Capture the cell that displays the provided text and extract its [X, Y] central coordinate. 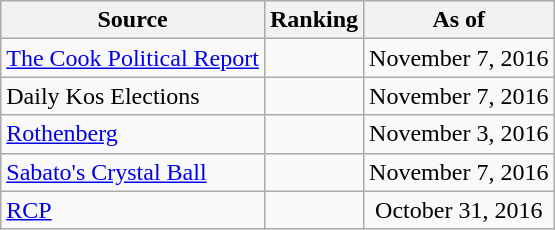
Ranking [314, 20]
Source [133, 20]
The Cook Political Report [133, 58]
RCP [133, 210]
As of [459, 20]
October 31, 2016 [459, 210]
Rothenberg [133, 134]
November 3, 2016 [459, 134]
Sabato's Crystal Ball [133, 172]
Daily Kos Elections [133, 96]
